For the text-containing cell, return its midpoint in [x, y] coordinate format. 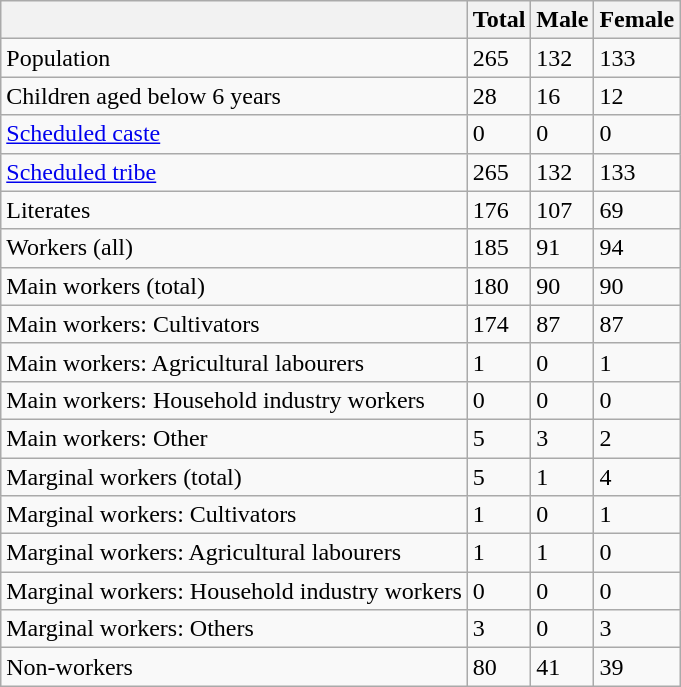
12 [637, 96]
176 [499, 210]
Scheduled tribe [234, 172]
Children aged below 6 years [234, 96]
28 [499, 96]
Main workers: Agricultural labourers [234, 362]
Scheduled caste [234, 134]
Population [234, 58]
94 [637, 248]
Marginal workers: Household industry workers [234, 591]
Non-workers [234, 667]
80 [499, 667]
Male [562, 20]
Workers (all) [234, 248]
Marginal workers: Others [234, 629]
16 [562, 96]
69 [637, 210]
Main workers: Cultivators [234, 324]
185 [499, 248]
Marginal workers: Agricultural labourers [234, 553]
Main workers (total) [234, 286]
Total [499, 20]
Main workers: Household industry workers [234, 400]
180 [499, 286]
91 [562, 248]
174 [499, 324]
Female [637, 20]
39 [637, 667]
107 [562, 210]
41 [562, 667]
4 [637, 477]
Marginal workers (total) [234, 477]
Marginal workers: Cultivators [234, 515]
Main workers: Other [234, 438]
Literates [234, 210]
2 [637, 438]
